Return the [x, y] coordinate for the center point of the cell that contains the specified text.  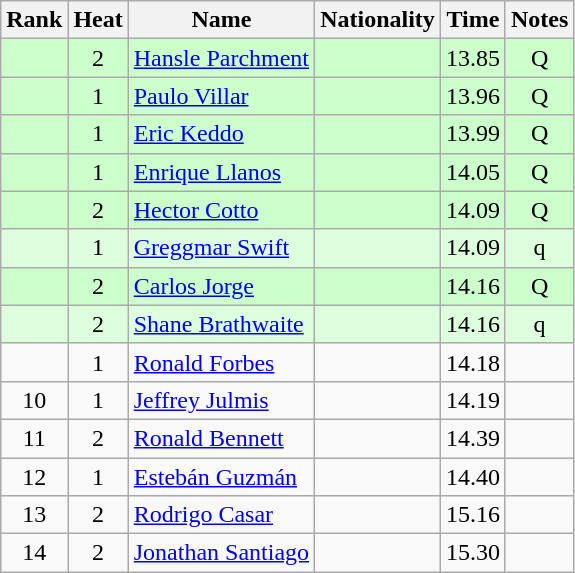
Ronald Forbes [221, 362]
Nationality [378, 20]
Time [472, 20]
14.18 [472, 362]
Greggmar Swift [221, 248]
Rank [34, 20]
Paulo Villar [221, 96]
Eric Keddo [221, 134]
15.16 [472, 515]
11 [34, 438]
14.39 [472, 438]
13.96 [472, 96]
10 [34, 400]
Heat [98, 20]
Hansle Parchment [221, 58]
Name [221, 20]
Shane Brathwaite [221, 324]
12 [34, 477]
13.99 [472, 134]
Notes [539, 20]
14.05 [472, 172]
Enrique Llanos [221, 172]
15.30 [472, 553]
Estebán Guzmán [221, 477]
Hector Cotto [221, 210]
Ronald Bennett [221, 438]
Carlos Jorge [221, 286]
Rodrigo Casar [221, 515]
14 [34, 553]
Jonathan Santiago [221, 553]
14.40 [472, 477]
Jeffrey Julmis [221, 400]
14.19 [472, 400]
13.85 [472, 58]
13 [34, 515]
